For the text-containing cell, return its midpoint in (X, Y) coordinate format. 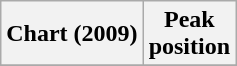
Peakposition (189, 34)
Chart (2009) (72, 34)
